Output the (x, y) coordinate of the center of the cell containing the given text.  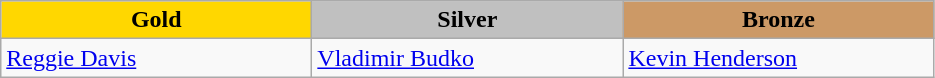
Bronze (778, 20)
Reggie Davis (156, 58)
Kevin Henderson (778, 58)
Silver (468, 20)
Vladimir Budko (468, 58)
Gold (156, 20)
